Detect which cell encompasses the target text, then output its [x, y] center coordinate. 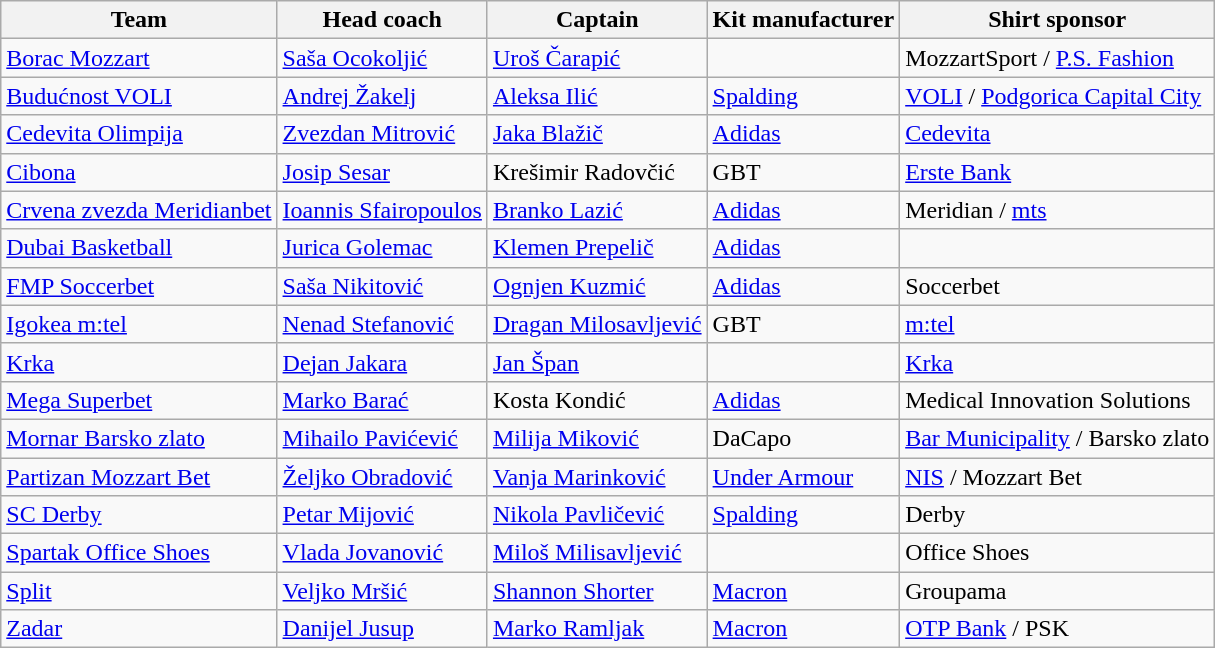
Cedevita Olimpija [139, 134]
Captain [597, 20]
Danijel Jusup [382, 629]
DaCapo [804, 438]
Nikola Pavličević [597, 515]
Nenad Stefanović [382, 324]
Igokea m:tel [139, 324]
Jaka Blažič [597, 134]
Aleksa Ilić [597, 96]
FMP Soccerbet [139, 286]
Veljko Mršić [382, 591]
Team [139, 20]
Erste Bank [1058, 172]
VOLI / Podgorica Capital City [1058, 96]
Petar Mijović [382, 515]
Soccerbet [1058, 286]
Dejan Jakara [382, 362]
Vlada Jovanović [382, 553]
Spartak Office Shoes [139, 553]
Cedevita [1058, 134]
Under Armour [804, 477]
Vanja Marinković [597, 477]
Željko Obradović [382, 477]
Zvezdan Mitrović [382, 134]
MozzartSport / P.S. Fashion [1058, 58]
Borac Mozzart [139, 58]
Mornar Barsko zlato [139, 438]
Jan Špan [597, 362]
Saša Ocokoljić [382, 58]
Krešimir Radovčić [597, 172]
OTP Bank / PSK [1058, 629]
Bar Municipality / Barsko zlato [1058, 438]
Split [139, 591]
Ognjen Kuzmić [597, 286]
Branko Lazić [597, 210]
Cibona [139, 172]
Uroš Čarapić [597, 58]
Kosta Kondić [597, 400]
Budućnost VOLI [139, 96]
Saša Nikitović [382, 286]
Marko Barać [382, 400]
Andrej Žakelj [382, 96]
Partizan Mozzart Bet [139, 477]
Mega Superbet [139, 400]
Jurica Golemac [382, 248]
Shannon Shorter [597, 591]
Ioannis Sfairopoulos [382, 210]
Groupama [1058, 591]
Medical Innovation Solutions [1058, 400]
Shirt sponsor [1058, 20]
Meridian / mts [1058, 210]
Dragan Milosavljević [597, 324]
Dubai Basketball [139, 248]
Milija Miković [597, 438]
Office Shoes [1058, 553]
SC Derby [139, 515]
Derby [1058, 515]
Josip Sesar [382, 172]
NIS / Mozzart Bet [1058, 477]
Marko Ramljak [597, 629]
Crvena zvezda Meridianbet [139, 210]
Head coach [382, 20]
Klemen Prepelič [597, 248]
Mihailo Pavićević [382, 438]
Kit manufacturer [804, 20]
m:tel [1058, 324]
Miloš Milisavljević [597, 553]
Zadar [139, 629]
